Capture the cell that displays the provided text and extract its (X, Y) central coordinate. 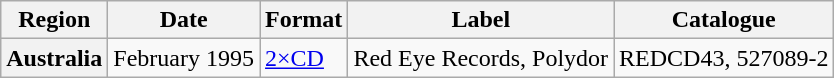
Catalogue (724, 20)
Date (184, 20)
Format (304, 20)
Red Eye Records, Polydor (481, 58)
Australia (54, 58)
Region (54, 20)
2×CD (304, 58)
Label (481, 20)
February 1995 (184, 58)
REDCD43, 527089-2 (724, 58)
